Search for the cell housing the specified text and yield its [x, y] center coordinate. 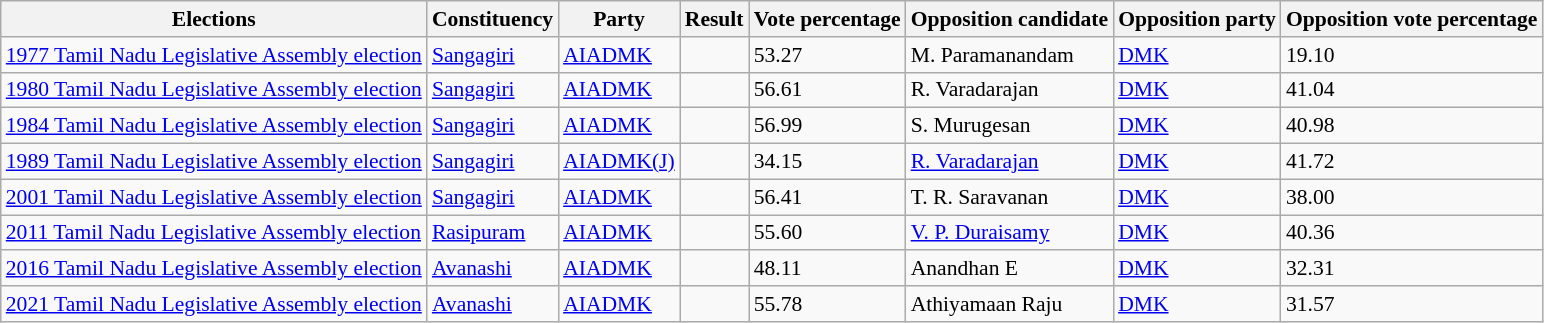
2001 Tamil Nadu Legislative Assembly election [214, 197]
Athiyamaan Raju [1010, 304]
Anandhan E [1010, 269]
32.31 [1412, 269]
1984 Tamil Nadu Legislative Assembly election [214, 126]
1977 Tamil Nadu Legislative Assembly election [214, 55]
48.11 [828, 269]
Vote percentage [828, 19]
T. R. Saravanan [1010, 197]
41.72 [1412, 162]
31.57 [1412, 304]
1989 Tamil Nadu Legislative Assembly election [214, 162]
55.78 [828, 304]
40.36 [1412, 233]
Opposition party [1197, 19]
2016 Tamil Nadu Legislative Assembly election [214, 269]
Constituency [492, 19]
56.99 [828, 126]
34.15 [828, 162]
19.10 [1412, 55]
V. P. Duraisamy [1010, 233]
1980 Tamil Nadu Legislative Assembly election [214, 90]
Rasipuram [492, 233]
38.00 [1412, 197]
Result [714, 19]
2011 Tamil Nadu Legislative Assembly election [214, 233]
53.27 [828, 55]
Elections [214, 19]
Opposition vote percentage [1412, 19]
41.04 [1412, 90]
56.61 [828, 90]
M. Paramanandam [1010, 55]
40.98 [1412, 126]
56.41 [828, 197]
55.60 [828, 233]
AIADMK(J) [619, 162]
2021 Tamil Nadu Legislative Assembly election [214, 304]
Party [619, 19]
S. Murugesan [1010, 126]
Opposition candidate [1010, 19]
